Locate the cell with the specified text and output its (x, y) center coordinate. 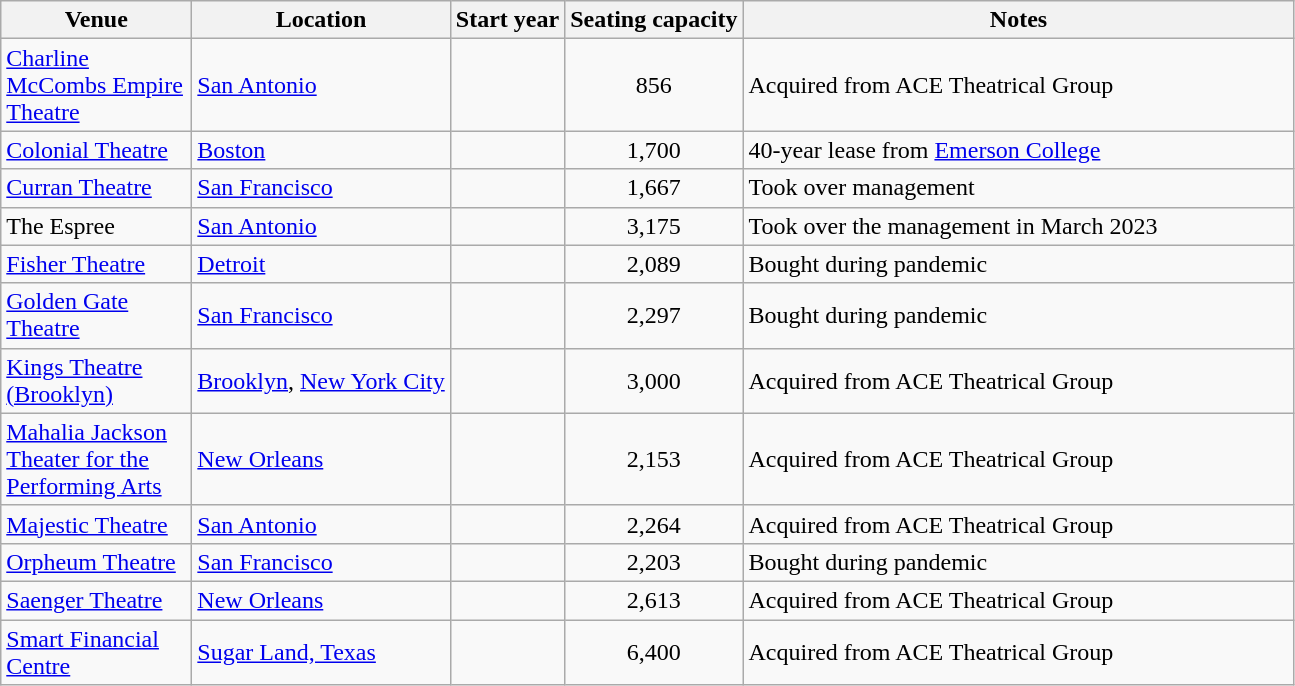
Took over the management in March 2023 (1018, 226)
2,297 (654, 316)
Boston (321, 150)
1,700 (654, 150)
Venue (96, 20)
2,203 (654, 562)
856 (654, 85)
Golden Gate Theatre (96, 316)
2,613 (654, 600)
3,175 (654, 226)
The Espree (96, 226)
Saenger Theatre (96, 600)
Majestic Theatre (96, 524)
2,089 (654, 264)
Curran Theatre (96, 188)
1,667 (654, 188)
Charline McCombs Empire Theatre (96, 85)
Start year (507, 20)
Mahalia Jackson Theater for the Performing Arts (96, 459)
2,264 (654, 524)
Orpheum Theatre (96, 562)
Colonial Theatre (96, 150)
Detroit (321, 264)
Brooklyn, New York City (321, 380)
Notes (1018, 20)
40-year lease from Emerson College (1018, 150)
Kings Theatre (Brooklyn) (96, 380)
2,153 (654, 459)
Location (321, 20)
Fisher Theatre (96, 264)
6,400 (654, 652)
Sugar Land, Texas (321, 652)
Took over management (1018, 188)
3,000 (654, 380)
Smart Financial Centre (96, 652)
Seating capacity (654, 20)
